Pinpoint the cell where the given text exists, returning its (x, y) midpoint coordinate. 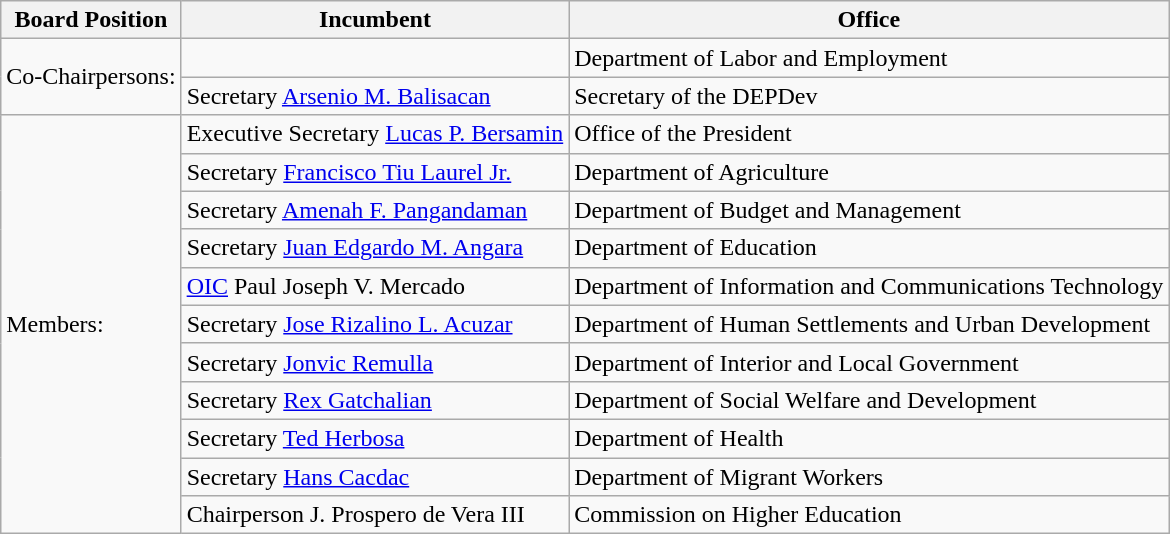
Department of Education (869, 248)
Office (869, 20)
Chairperson J. Prospero de Vera III (375, 515)
Secretary Hans Cacdac (375, 477)
Secretary Ted Herbosa (375, 438)
Department of Budget and Management (869, 210)
Secretary of the DEPDev (869, 96)
Secretary Jose Rizalino L. Acuzar (375, 324)
Department of Migrant Workers (869, 477)
Department of Interior and Local Government (869, 362)
Secretary Jonvic Remulla (375, 362)
Department of Human Settlements and Urban Development (869, 324)
Secretary Francisco Tiu Laurel Jr. (375, 172)
Secretary Rex Gatchalian (375, 400)
Department of Labor and Employment (869, 58)
Department of Agriculture (869, 172)
Incumbent (375, 20)
Executive Secretary Lucas P. Bersamin (375, 134)
Secretary Arsenio M. Balisacan (375, 96)
Board Position (91, 20)
OIC Paul Joseph V. Mercado (375, 286)
Members: (91, 324)
Department of Information and Communications Technology (869, 286)
Commission on Higher Education (869, 515)
Co-Chairpersons: (91, 77)
Office of the President (869, 134)
Department of Health (869, 438)
Secretary Juan Edgardo M. Angara (375, 248)
Department of Social Welfare and Development (869, 400)
Secretary Amenah F. Pangandaman (375, 210)
